Locate the cell with the specified text and output its [x, y] center coordinate. 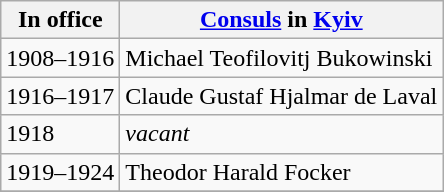
1919–1924 [60, 172]
In office [60, 20]
Consuls in Kyiv [282, 20]
Michael Teofilovitj Bukowinski [282, 58]
Claude Gustaf Hjalmar de Laval [282, 96]
1916–1917 [60, 96]
Theodor Harald Focker [282, 172]
1918 [60, 134]
1908–1916 [60, 58]
vacant [282, 134]
